Detect which cell encompasses the target text, then output its (X, Y) center coordinate. 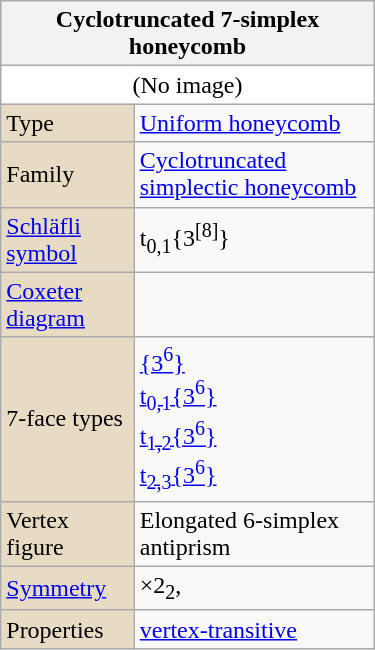
{36} t0,1{36} t1,2{36} t2,3{36} (254, 419)
7-face types (68, 419)
Properties (68, 629)
Cyclotruncated simplectic honeycomb (254, 174)
Coxeter diagram (68, 304)
Vertex figure (68, 534)
Uniform honeycomb (254, 123)
×22, (254, 588)
(No image) (188, 85)
Family (68, 174)
Elongated 6-simplex antiprism (254, 534)
Schläfli symbol (68, 240)
vertex-transitive (254, 629)
t0,1{3[8]} (254, 240)
Cyclotruncated 7-simplex honeycomb (188, 34)
Symmetry (68, 588)
Type (68, 123)
